From the cell containing the given text, extract its center point as (X, Y) coordinate. 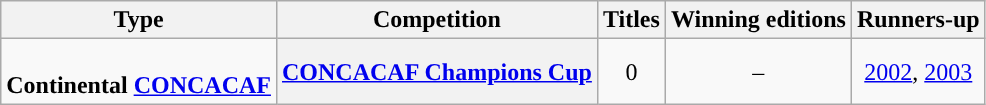
Continental CONCACAF (139, 72)
0 (631, 72)
Runners-up (918, 20)
Winning editions (758, 20)
CONCACAF Champions Cup (436, 72)
2002, 2003 (918, 72)
Type (139, 20)
– (758, 72)
Competition (436, 20)
Titles (631, 20)
